Find where the given text appears and provide that cell's center as [X, Y] coordinate. 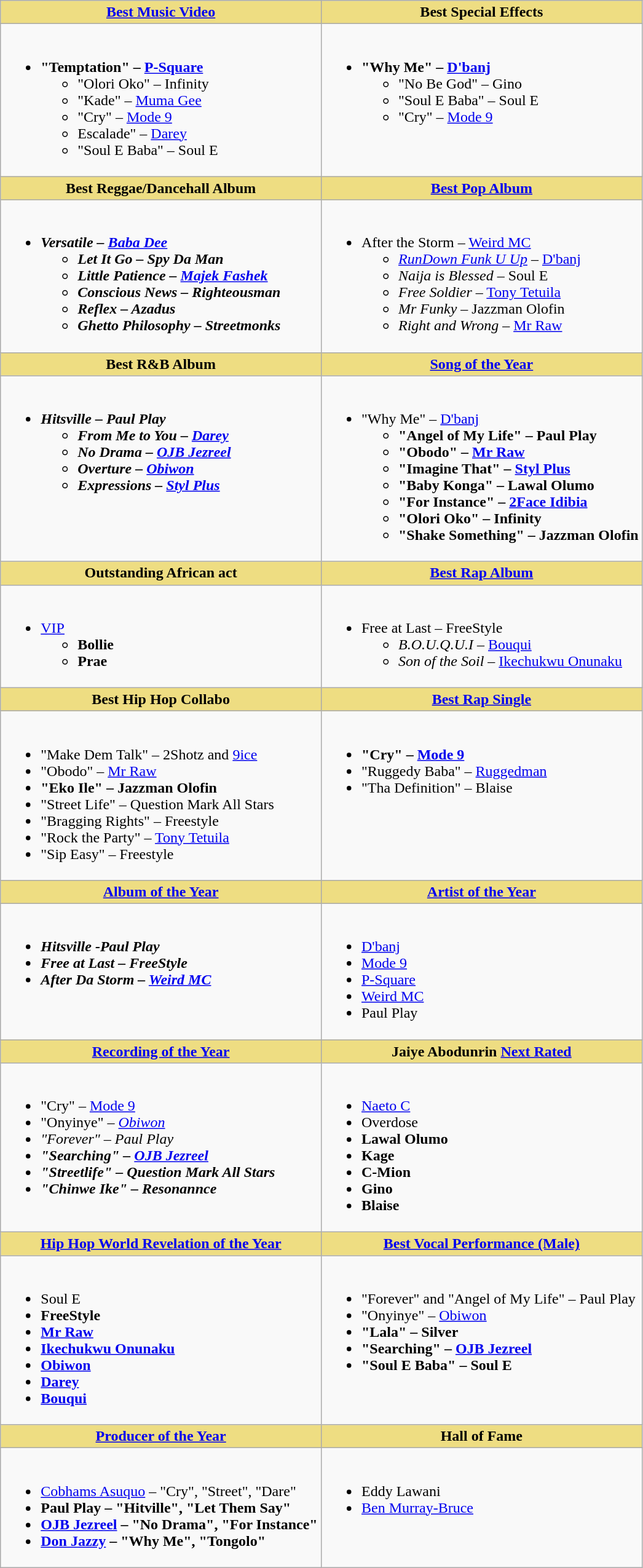
Free at Last – FreeStyleB.O.U.Q.U.I – BouquiSon of the Soil – Ikechukwu Onunaku [481, 636]
Soul E FreeStyleMr RawIkechukwu OnunakuObiwonDareyBouqui [161, 1340]
Best Reggae/Dancehall Album [161, 188]
Album of the Year [161, 892]
Song of the Year [481, 364]
Producer of the Year [161, 1436]
Hitsville – Paul PlayFrom Me to You – DareyNo Drama – OJB JezreelOverture – ObiwonExpressions – Styl Plus [161, 469]
Artist of the Year [481, 892]
Hitsville -Paul Play Free at Last – FreeStyleAfter Da Storm – Weird MC [161, 972]
D'banjMode 9P-SquareWeird MCPaul Play [481, 972]
Best R&B Album [161, 364]
Hall of Fame [481, 1436]
Best Vocal Performance (Male) [481, 1244]
"Forever" and "Angel of My Life" – Paul Play"Onyinye" – Obiwon "Lala" – Silver"Searching" – OJB Jezreel"Soul E Baba" – Soul E [481, 1340]
Best Rap Album [481, 573]
Best Music Video [161, 12]
Versatile – Baba DeeLet It Go – Spy Da ManLittle Patience – Majek FashekConscious News – RighteousmanReflex – AzadusGhetto Philosophy – Streetmonks [161, 276]
Hip Hop World Revelation of the Year [161, 1244]
Best Rap Single [481, 699]
Outstanding African act [161, 573]
VIPBolliePrae [161, 636]
Eddy LawaniBen Murray-Bruce [481, 1508]
"Why Me" – D'banj"No Be God" – Gino"Soul E Baba" – Soul E"Cry" – Mode 9 [481, 100]
"Cry" – Mode 9"Onyinye" – Obiwon"Forever" – Paul Play "Searching" – OJB Jezreel"Streetlife" – Question Mark All Stars"Chinwe Ike" – Resonannce [161, 1147]
Recording of the Year [161, 1051]
Naeto COverdose Lawal OlumoKageC-MionGinoBlaise [481, 1147]
"Cry" – Mode 9 "Ruggedy Baba" – Ruggedman"Tha Definition" – Blaise [481, 796]
Best Pop Album [481, 188]
Jaiye Abodunrin Next Rated [481, 1051]
Best Special Effects [481, 12]
Best Hip Hop Collabo [161, 699]
"Temptation" – P-Square"Olori Oko" – Infinity"Kade" – Muma Gee"Cry" – Mode 9Escalade" – Darey"Soul E Baba" – Soul E [161, 100]
